Determine the [x, y] coordinate at the center of the cell enclosing the given text.  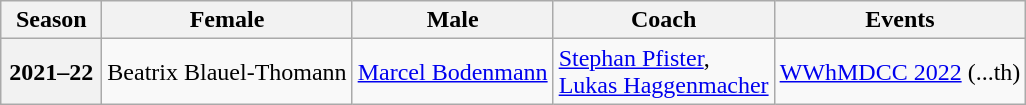
2021–22 [52, 72]
Stephan Pfister,Lukas Haggenmacher [664, 72]
Season [52, 20]
WWhMDCC 2022 (...th) [900, 72]
Beatrix Blauel-Thomann [227, 72]
Female [227, 20]
Events [900, 20]
Male [452, 20]
Coach [664, 20]
Marcel Bodenmann [452, 72]
